Identify which cell holds the provided text, then report its (x, y) central coordinate. 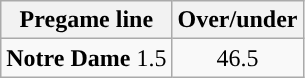
46.5 (238, 58)
Pregame line (86, 20)
Over/under (238, 20)
Notre Dame 1.5 (86, 58)
